Detect which cell encompasses the target text, then output its [X, Y] center coordinate. 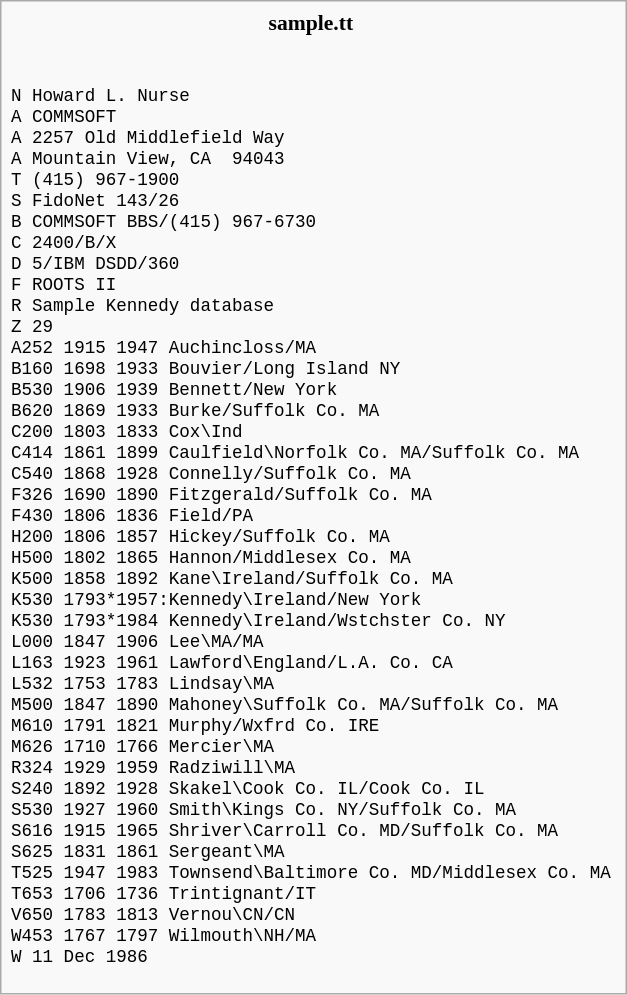
sample.tt [312, 23]
